Capture the cell that displays the provided text and extract its [x, y] central coordinate. 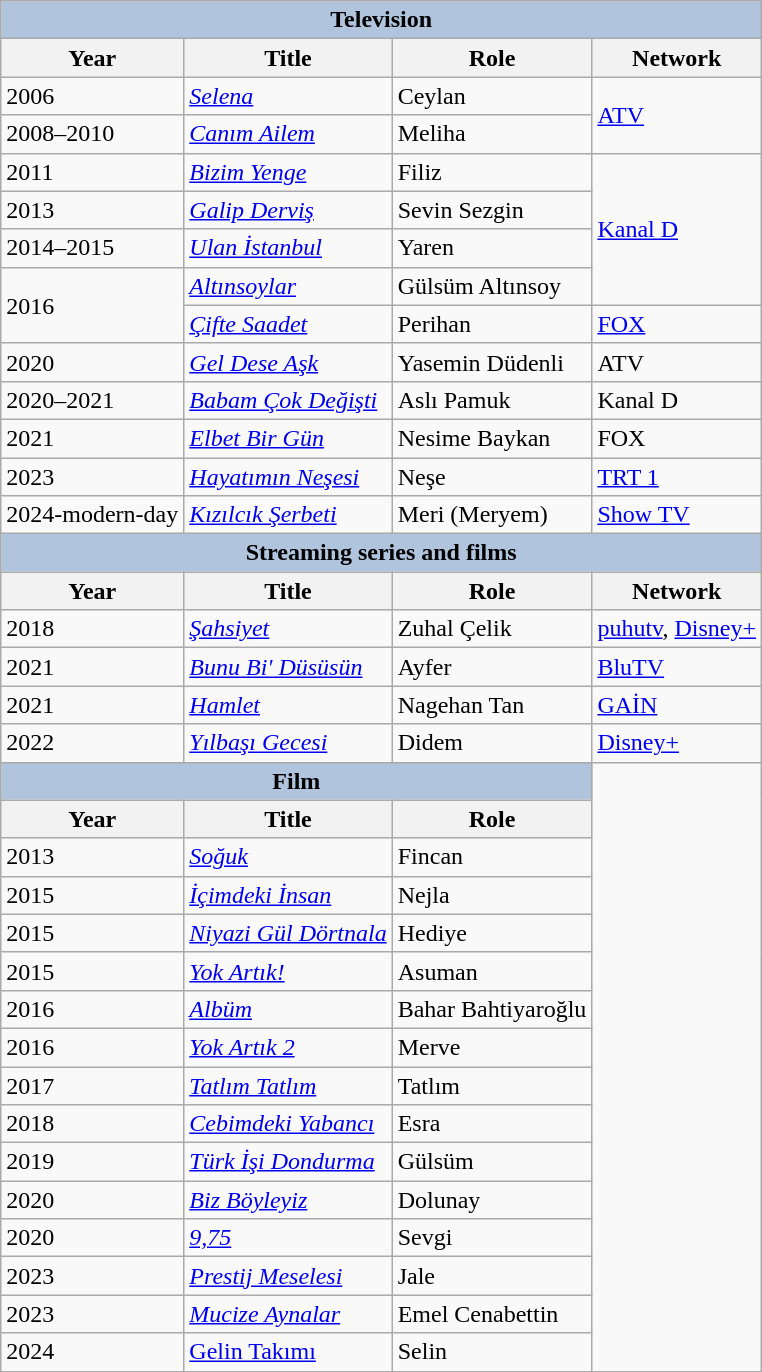
Meri (Meryem) [492, 515]
9,75 [288, 1238]
2011 [92, 172]
Yasemin Düdenli [492, 362]
Asuman [492, 971]
Nesime Baykan [492, 438]
Türk İşi Dondurma [288, 1162]
Perihan [492, 324]
Show TV [677, 515]
Ceylan [492, 96]
Nejla [492, 895]
2024 [92, 1352]
Sevin Sezgin [492, 210]
Ayfer [492, 667]
Neşe [492, 477]
Streaming series and films [382, 553]
Galip Derviş [288, 210]
Jale [492, 1276]
Elbet Bir Gün [288, 438]
Gelin Takımı [288, 1352]
Tatlım [492, 1085]
2008–2010 [92, 134]
Film [296, 781]
Dolunay [492, 1200]
Cebimdeki Yabancı [288, 1124]
Esra [492, 1124]
Didem [492, 743]
Tatlım Tatlım [288, 1085]
2024-modern-day [92, 515]
Gel Dese Aşk [288, 362]
Nagehan Tan [492, 705]
Gülsüm Altınsoy [492, 286]
Merve [492, 1047]
Bunu Bi' Düsüsün [288, 667]
Kızılcık Şerbeti [288, 515]
Hamlet [288, 705]
Şahsiyet [288, 629]
Yaren [492, 248]
2019 [92, 1162]
Altınsoylar [288, 286]
Aslı Pamuk [492, 400]
Bahar Bahtiyaroğlu [492, 1009]
Hediye [492, 933]
Mucize Aynalar [288, 1314]
Hayatımın Neşesi [288, 477]
Television [382, 20]
2017 [92, 1085]
Soğuk [288, 857]
Ulan İstanbul [288, 248]
GAİN [677, 705]
Niyazi Gül Dörtnala [288, 933]
Selena [288, 96]
Fincan [492, 857]
2014–2015 [92, 248]
Prestij Meselesi [288, 1276]
Albüm [288, 1009]
Bizim Yenge [288, 172]
Sevgi [492, 1238]
Yok Artık 2 [288, 1047]
2006 [92, 96]
2020–2021 [92, 400]
Meliha [492, 134]
2022 [92, 743]
Babam Çok Değişti [288, 400]
BluTV [677, 667]
Çifte Saadet [288, 324]
Gülsüm [492, 1162]
Yok Artık! [288, 971]
Zuhal Çelik [492, 629]
İçimdeki İnsan [288, 895]
Yılbaşı Gecesi [288, 743]
Disney+ [677, 743]
Filiz [492, 172]
puhutv, Disney+ [677, 629]
Emel Cenabettin [492, 1314]
TRT 1 [677, 477]
Canım Ailem [288, 134]
Selin [492, 1352]
Biz Böyleyiz [288, 1200]
